Find where the given text appears and provide that cell's center as (x, y) coordinate. 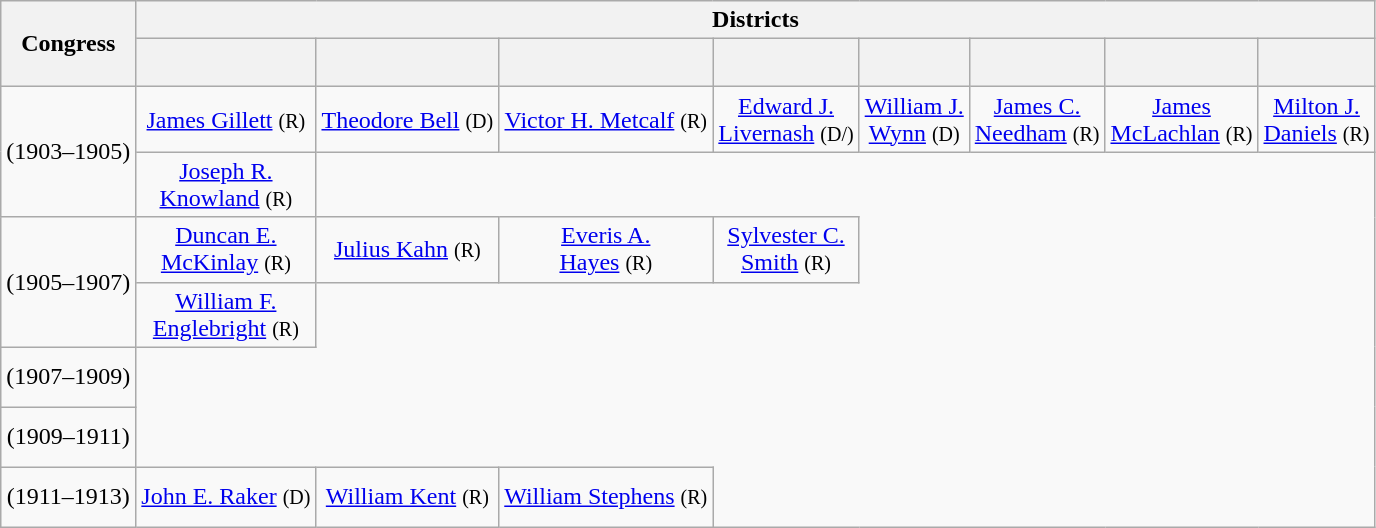
James C.Needham (R) (1037, 120)
(1905–1907) (68, 282)
Theodore Bell (D) (408, 120)
Edward J.Livernash (D/) (786, 120)
Everis A.Hayes (R) (606, 250)
Victor H. Metcalf (R) (606, 120)
Congress (68, 44)
Milton J.Daniels (R) (1316, 120)
Districts (756, 20)
Duncan E.McKinlay (R) (226, 250)
William Kent (R) (408, 497)
John E. Raker (D) (226, 497)
Sylvester C.Smith (R) (786, 250)
(1909–1911) (68, 437)
JamesMcLachlan (R) (1182, 120)
Julius Kahn (R) (408, 250)
(1903–1905) (68, 152)
(1907–1909) (68, 377)
William Stephens (R) (606, 497)
(1911–1913) (68, 497)
Joseph R.Knowland (R) (226, 184)
James Gillett (R) (226, 120)
William F.Englebright (R) (226, 314)
William J.Wynn (D) (914, 120)
